Capture the cell that displays the provided text and extract its (X, Y) central coordinate. 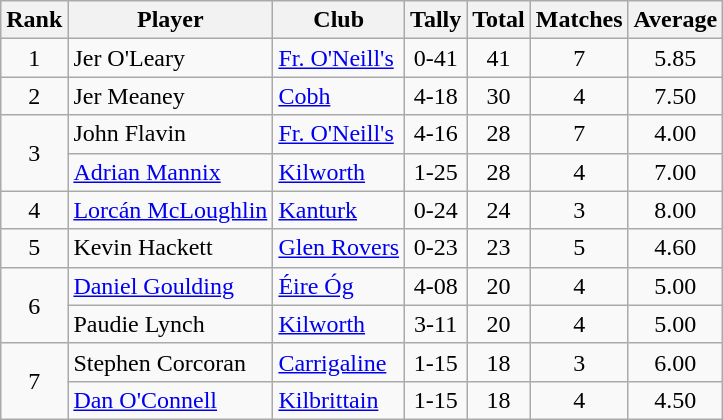
Jer Meaney (170, 96)
4.50 (676, 400)
4-08 (436, 286)
0-23 (436, 248)
Kevin Hackett (170, 248)
Daniel Goulding (170, 286)
Cobh (339, 96)
Paudie Lynch (170, 324)
Tally (436, 20)
Jer O'Leary (170, 58)
3-11 (436, 324)
8.00 (676, 210)
41 (499, 58)
Total (499, 20)
Éire Óg (339, 286)
24 (499, 210)
Carrigaline (339, 362)
Stephen Corcoran (170, 362)
7.50 (676, 96)
Player (170, 20)
Kanturk (339, 210)
Rank (34, 20)
Club (339, 20)
Adrian Mannix (170, 172)
30 (499, 96)
5.85 (676, 58)
6 (34, 305)
Average (676, 20)
4-18 (436, 96)
23 (499, 248)
1 (34, 58)
2 (34, 96)
0-41 (436, 58)
John Flavin (170, 134)
4-16 (436, 134)
Matches (579, 20)
4.00 (676, 134)
4.60 (676, 248)
0-24 (436, 210)
1-25 (436, 172)
6.00 (676, 362)
Dan O'Connell (170, 400)
7.00 (676, 172)
Kilbrittain (339, 400)
Glen Rovers (339, 248)
Lorcán McLoughlin (170, 210)
